Scan for the cell matching the given text and deliver its [x, y] coordinate at center. 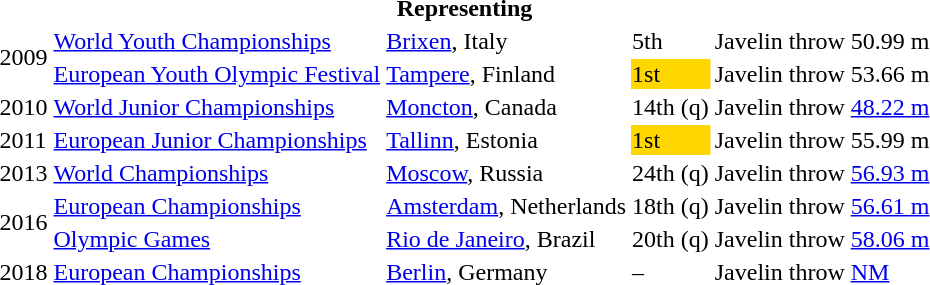
Rio de Janeiro, Brazil [506, 239]
5th [671, 41]
18th (q) [671, 206]
24th (q) [671, 173]
Tallinn, Estonia [506, 140]
Brixen, Italy [506, 41]
World Championships [217, 173]
Tampere, Finland [506, 74]
Moncton, Canada [506, 107]
20th (q) [671, 239]
14th (q) [671, 107]
World Junior Championships [217, 107]
European Championships [217, 206]
European Junior Championships [217, 140]
World Youth Championships [217, 41]
European Youth Olympic Festival [217, 74]
Amsterdam, Netherlands [506, 206]
Olympic Games [217, 239]
Moscow, Russia [506, 173]
